Find where the given text appears and provide that cell's center as (x, y) coordinate. 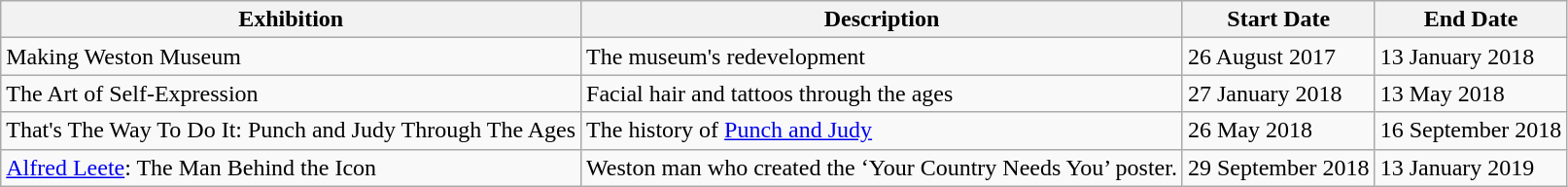
The history of Punch and Judy (883, 131)
Making Weston Museum (292, 56)
13 January 2018 (1471, 56)
Start Date (1278, 19)
Exhibition (292, 19)
Alfred Leete: The Man Behind the Icon (292, 168)
End Date (1471, 19)
That's The Way To Do It: Punch and Judy Through The Ages (292, 131)
Weston man who created the ‘Your Country Needs You’ poster. (883, 168)
26 May 2018 (1278, 131)
27 January 2018 (1278, 93)
13 January 2019 (1471, 168)
The Art of Self-Expression (292, 93)
16 September 2018 (1471, 131)
26 August 2017 (1278, 56)
Facial hair and tattoos through the ages (883, 93)
29 September 2018 (1278, 168)
13 May 2018 (1471, 93)
Description (883, 19)
The museum's redevelopment (883, 56)
